Return [X, Y] of the center of cell containing provided text 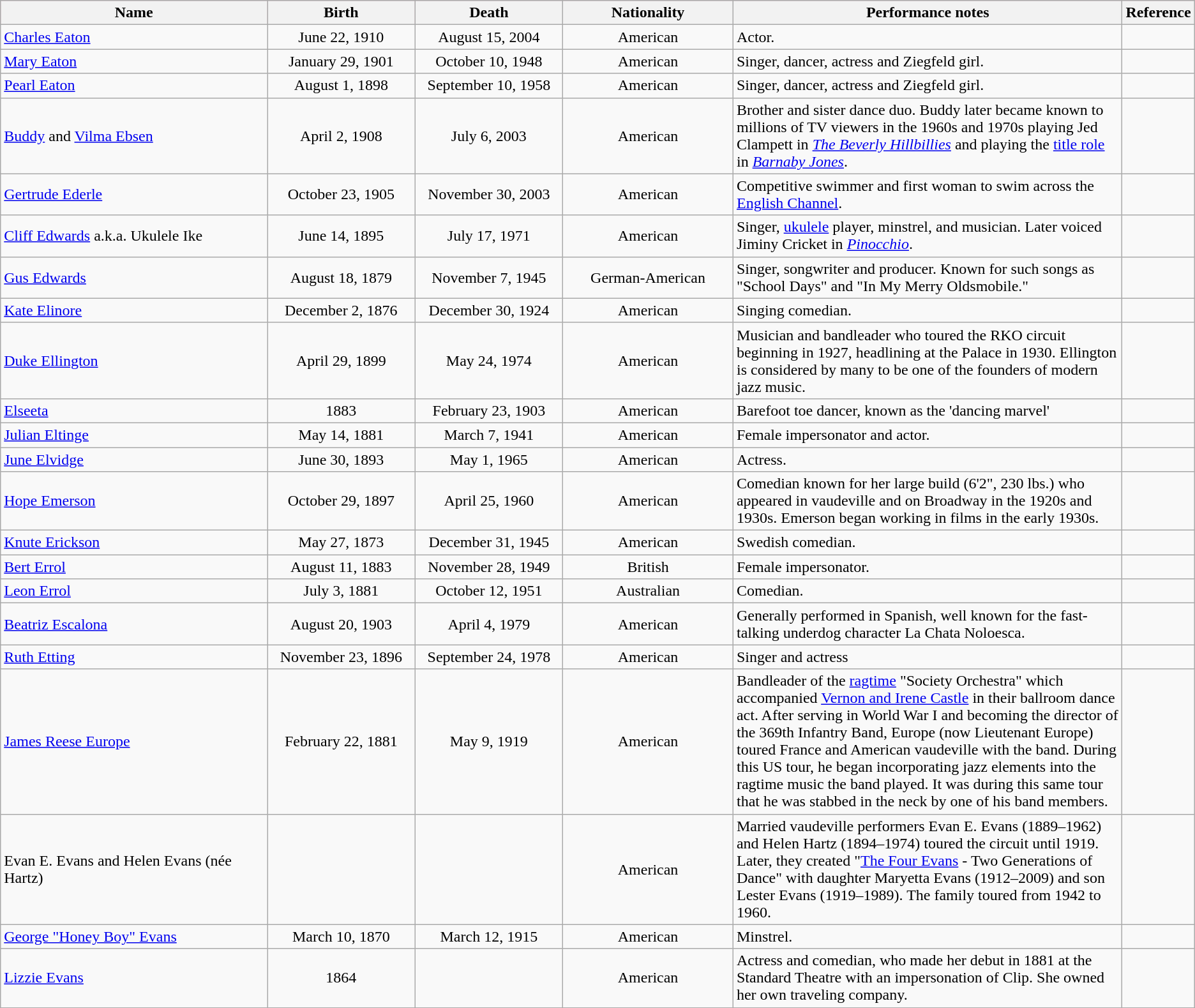
March 7, 1941 [489, 435]
Competitive swimmer and first woman to swim across the English Channel. [928, 194]
Singer, songwriter and producer. Known for such songs as "School Days" and "In My Merry Oldsmobile." [928, 277]
May 14, 1881 [341, 435]
Kate Elinore [134, 310]
Female impersonator. [928, 567]
December 30, 1924 [489, 310]
Actress and comedian, who made her debut in 1881 at the Standard Theatre with an impersonation of Clip. She owned her own traveling company. [928, 978]
Actor. [928, 37]
May 24, 1974 [489, 360]
George "Honey Boy" Evans [134, 937]
Lizzie Evans [134, 978]
Actress. [928, 459]
August 20, 1903 [341, 624]
Barefoot toe dancer, known as the 'dancing marvel' [928, 410]
June 30, 1893 [341, 459]
November 23, 1896 [341, 657]
May 9, 1919 [489, 742]
June 14, 1895 [341, 236]
May 27, 1873 [341, 543]
October 23, 1905 [341, 194]
Reference [1158, 13]
Singing comedian. [928, 310]
August 15, 2004 [489, 37]
February 22, 1881 [341, 742]
November 28, 1949 [489, 567]
Hope Emerson [134, 501]
April 2, 1908 [341, 135]
April 25, 1960 [489, 501]
April 4, 1979 [489, 624]
September 10, 1958 [489, 86]
Elseeta [134, 410]
James Reese Europe [134, 742]
Leon Errol [134, 591]
August 11, 1883 [341, 567]
June Elvidge [134, 459]
December 2, 1876 [341, 310]
February 23, 1903 [489, 410]
April 29, 1899 [341, 360]
Singer, ukulele player, minstrel, and musician. Later voiced Jiminy Cricket in Pinocchio. [928, 236]
January 29, 1901 [341, 61]
Julian Eltinge [134, 435]
1883 [341, 410]
Performance notes [928, 13]
October 10, 1948 [489, 61]
July 3, 1881 [341, 591]
August 1, 1898 [341, 86]
October 12, 1951 [489, 591]
October 29, 1897 [341, 501]
July 17, 1971 [489, 236]
August 18, 1879 [341, 277]
British [649, 567]
Nationality [649, 13]
Death [489, 13]
Buddy and Vilma Ebsen [134, 135]
German-American [649, 277]
Knute Erickson [134, 543]
Mary Eaton [134, 61]
Australian [649, 591]
Name [134, 13]
December 31, 1945 [489, 543]
Cliff Edwards a.k.a. Ukulele Ike [134, 236]
September 24, 1978 [489, 657]
Bert Errol [134, 567]
Ruth Etting [134, 657]
Swedish comedian. [928, 543]
July 6, 2003 [489, 135]
Minstrel. [928, 937]
Charles Eaton [134, 37]
March 10, 1870 [341, 937]
March 12, 1915 [489, 937]
Evan E. Evans and Helen Evans (née Hartz) [134, 869]
Female impersonator and actor. [928, 435]
November 30, 2003 [489, 194]
Comedian. [928, 591]
Gertrude Ederle [134, 194]
May 1, 1965 [489, 459]
Gus Edwards [134, 277]
Duke Ellington [134, 360]
November 7, 1945 [489, 277]
1864 [341, 978]
Singer and actress [928, 657]
Birth [341, 13]
Beatriz Escalona [134, 624]
Generally performed in Spanish, well known for the fast-talking underdog character La Chata Noloesca. [928, 624]
Pearl Eaton [134, 86]
June 22, 1910 [341, 37]
